Output the (x, y) coordinate of the center of the cell containing the given text.  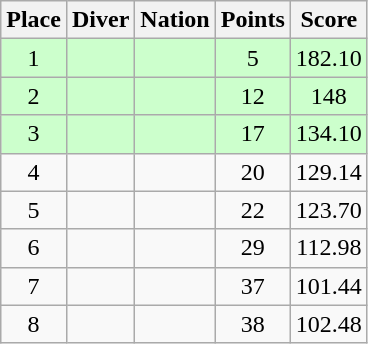
Place (34, 20)
148 (328, 96)
123.70 (328, 210)
8 (34, 324)
101.44 (328, 286)
102.48 (328, 324)
Diver (100, 20)
6 (34, 248)
3 (34, 134)
4 (34, 172)
182.10 (328, 58)
Nation (175, 20)
1 (34, 58)
2 (34, 96)
17 (252, 134)
38 (252, 324)
20 (252, 172)
29 (252, 248)
37 (252, 286)
22 (252, 210)
129.14 (328, 172)
112.98 (328, 248)
134.10 (328, 134)
12 (252, 96)
Score (328, 20)
Points (252, 20)
7 (34, 286)
